Output the (X, Y) coordinate of the center of the cell containing the given text.  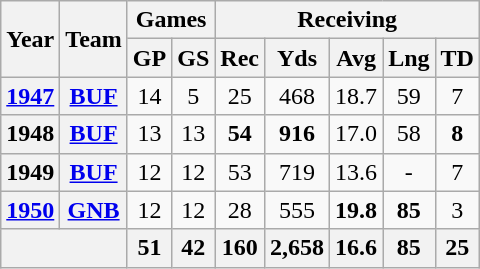
3 (457, 210)
719 (298, 172)
TD (457, 58)
GS (194, 58)
8 (457, 134)
18.7 (356, 96)
Yds (298, 58)
1950 (30, 210)
13.6 (356, 172)
1949 (30, 172)
Team (94, 39)
160 (240, 248)
42 (194, 248)
Lng (409, 58)
17.0 (356, 134)
- (409, 172)
Avg (356, 58)
1948 (30, 134)
Rec (240, 58)
14 (149, 96)
54 (240, 134)
16.6 (356, 248)
Year (30, 39)
53 (240, 172)
468 (298, 96)
Games (170, 20)
Receiving (348, 20)
916 (298, 134)
28 (240, 210)
GNB (94, 210)
51 (149, 248)
19.8 (356, 210)
1947 (30, 96)
5 (194, 96)
59 (409, 96)
58 (409, 134)
GP (149, 58)
555 (298, 210)
2,658 (298, 248)
